Output the [x, y] coordinate of the center of the cell containing the given text.  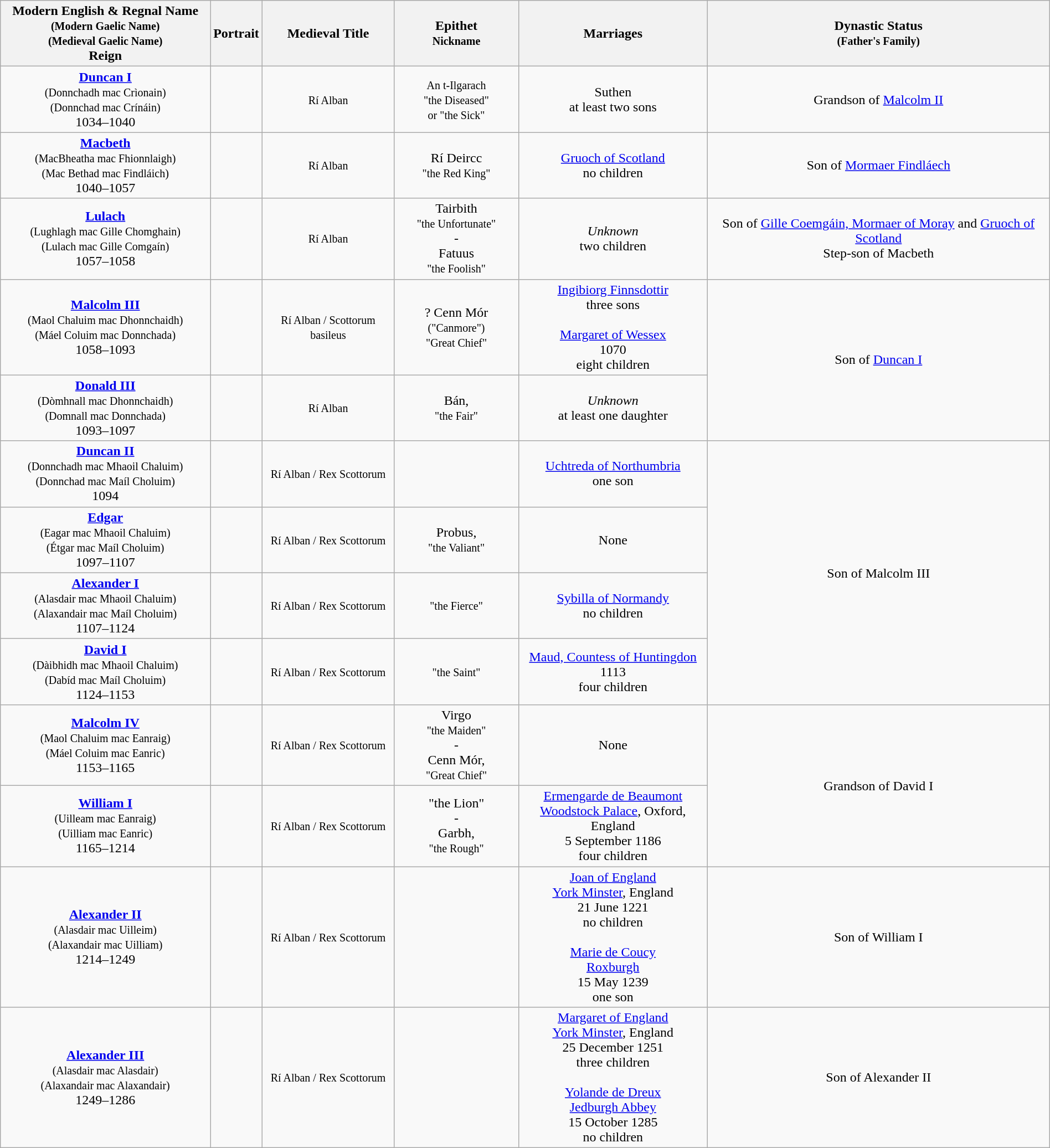
Joan of EnglandYork Minster, England21 June 1221no childrenMarie de CoucyRoxburgh15 May 1239one son [612, 936]
Ingibiorg Finnsdottirthree sonsMargaret of Wessex1070eight children [612, 327]
Virgo"the Maiden"-Cenn Mór, "Great Chief" [456, 745]
Portrait [236, 33]
Tairbith"the Unfortunate"-Fatuus"the Foolish" [456, 239]
Bán, "the Fair" [456, 408]
Duncan I(Donnchadh mac Crìonain)(Donnchad mac Crínáin)1034–1040 [105, 100]
David I(Dàibhidh mac Mhaoil Chaluim)(Dabíd mac Maíl Choluim)1124–1153 [105, 671]
EpithetNickname [456, 33]
Son of Gille Coemgáin, Mormaer of Moray and Gruoch of Scotland Step-son of Macbeth [878, 239]
Dynastic Status(Father's Family) [878, 33]
William I(Uilleam mac Eanraig)(Uilliam mac Eanric)1165–1214 [105, 826]
Malcolm IV(Maol Chaluim mac Eanraig)(Máel Coluim mac Eanric)1153–1165 [105, 745]
Sybilla of Normandyno children [612, 606]
Son of Alexander II [878, 1078]
Alexander I(Alasdair mac Mhaoil Chaluim)(Alaxandair mac Maíl Choluim)1107–1124 [105, 606]
Gruoch of Scotlandno children [612, 165]
Marriages [612, 33]
Son of Malcolm III [878, 573]
An t-Ilgarach"the Diseased"or "the Sick" [456, 100]
Rí Alban / Scottorum basileus [328, 327]
Probus, "the Valiant" [456, 539]
Grandson of Malcolm II [878, 100]
Son of Duncan I [878, 360]
Maud, Countess of Huntingdon1113four children [612, 671]
Ermengarde de BeaumontWoodstock Palace, Oxford, England5 September 1186four children [612, 826]
Unknownat least one daughter [612, 408]
Grandson of David I [878, 785]
Son of Mormaer Findláech [878, 165]
Suthenat least two sons [612, 100]
Modern English & Regnal Name(Modern Gaelic Name)(Medieval Gaelic Name)Reign [105, 33]
Medieval Title [328, 33]
Uchtreda of Northumbriaone son [612, 474]
Malcolm III(Maol Chaluim mac Dhonnchaidh)(Máel Coluim mac Donnchada)1058–1093 [105, 327]
? Cenn Mór ("Canmore")"Great Chief" [456, 327]
"the Saint" [456, 671]
Donald III(Dòmhnall mac Dhonnchaidh)(Domnall mac Donnchada)1093–1097 [105, 408]
Macbeth(MacBheatha mac Fhionnlaigh)(Mac Bethad mac Findláich)1040–1057 [105, 165]
Alexander III(Alasdair mac Alasdair)(Alaxandair mac Alaxandair)1249–1286 [105, 1078]
Duncan II(Donnchadh mac Mhaoil Chaluim)(Donnchad mac Maíl Choluim)1094 [105, 474]
Rí Deircc"the Red King" [456, 165]
Margaret of EnglandYork Minster, England25 December 1251three childrenYolande de DreuxJedburgh Abbey15 October 1285no children [612, 1078]
Son of William I [878, 936]
"the Lion"-Garbh, "the Rough" [456, 826]
Edgar(Eagar mac Mhaoil Chaluim)(Étgar mac Maíl Choluim)1097–1107 [105, 539]
Lulach(Lughlagh mac Gille Chomghain)(Lulach mac Gille Comgaín)1057–1058 [105, 239]
"the Fierce" [456, 606]
Unknowntwo children [612, 239]
Alexander II(Alasdair mac Uilleim)(Alaxandair mac Uilliam)1214–1249 [105, 936]
